Return (X, Y) of the center of cell containing provided text 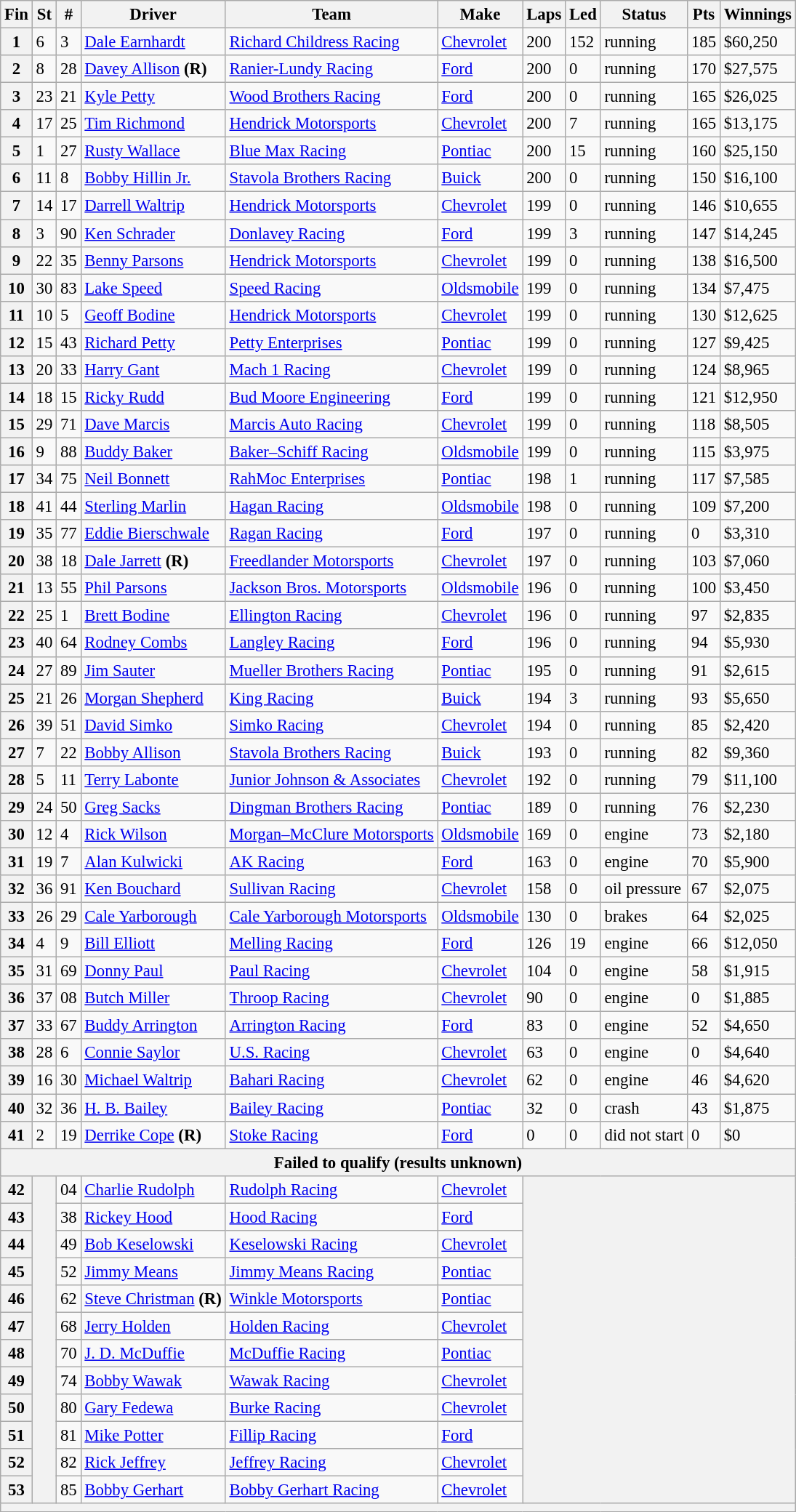
Donlavey Racing (331, 233)
Wawak Racing (331, 1381)
Davey Allison (R) (153, 69)
Wood Brothers Racing (331, 97)
Jackson Bros. Motorsports (331, 588)
Eddie Bierschwale (153, 534)
Throop Racing (331, 998)
Bailey Racing (331, 1108)
Donny Paul (153, 971)
Mach 1 Racing (331, 370)
$9,360 (757, 752)
Stoke Racing (331, 1135)
$13,175 (757, 124)
Greg Sacks (153, 807)
$8,505 (757, 425)
U.S. Racing (331, 1053)
170 (704, 69)
Charlie Rudolph (153, 1189)
$7,200 (757, 507)
$2,075 (757, 889)
Cale Yarborough (153, 917)
$7,585 (757, 479)
Rick Wilson (153, 835)
$5,930 (757, 643)
crash (644, 1108)
Jeffrey Racing (331, 1463)
Failed to qualify (results unknown) (398, 1162)
Laps (544, 15)
109 (704, 507)
Bobby Gerhart Racing (331, 1490)
$26,025 (757, 97)
93 (704, 698)
David Simko (153, 725)
Sullivan Racing (331, 889)
Richard Petty (153, 342)
Jimmy Means Racing (331, 1271)
$1,885 (757, 998)
Keselowski Racing (331, 1244)
$2,180 (757, 835)
Blue Max Racing (331, 151)
$12,950 (757, 397)
08 (68, 998)
$5,900 (757, 861)
$4,620 (757, 1080)
152 (583, 42)
Fillip Racing (331, 1436)
160 (704, 151)
Dale Earnhardt (153, 42)
74 (68, 1381)
126 (544, 944)
King Racing (331, 698)
68 (68, 1326)
Lake Speed (153, 288)
Team (331, 15)
Bobby Wawak (153, 1381)
185 (704, 42)
192 (544, 780)
Benny Parsons (153, 260)
Richard Childress Racing (331, 42)
Alan Kulwicki (153, 861)
Langley Racing (331, 643)
Neil Bonnett (153, 479)
103 (704, 561)
76 (704, 807)
Ricky Rudd (153, 397)
Bobby Allison (153, 752)
$2,025 (757, 917)
Bobby Hillin Jr. (153, 178)
$3,450 (757, 588)
Rick Jeffrey (153, 1463)
Butch Miller (153, 998)
150 (704, 178)
45 (17, 1271)
Simko Racing (331, 725)
Petty Enterprises (331, 342)
Dave Marcis (153, 425)
$4,650 (757, 1026)
Rudolph Racing (331, 1189)
80 (68, 1408)
Bahari Racing (331, 1080)
$3,975 (757, 451)
89 (68, 670)
Geoff Bodine (153, 315)
Mike Potter (153, 1436)
Ken Bouchard (153, 889)
$12,625 (757, 315)
47 (17, 1326)
Junior Johnson & Associates (331, 780)
66 (704, 944)
58 (704, 971)
Darrell Waltrip (153, 206)
$9,425 (757, 342)
147 (704, 233)
63 (544, 1053)
J. D. McDuffie (153, 1354)
$14,245 (757, 233)
Mueller Brothers Racing (331, 670)
Phil Parsons (153, 588)
55 (68, 588)
# (68, 15)
81 (68, 1436)
Driver (153, 15)
94 (704, 643)
Harry Gant (153, 370)
189 (544, 807)
Tim Richmond (153, 124)
Dingman Brothers Racing (331, 807)
Pts (704, 15)
Rickey Hood (153, 1217)
118 (704, 425)
Status (644, 15)
134 (704, 288)
04 (68, 1189)
Winnings (757, 15)
Jimmy Means (153, 1271)
did not start (644, 1135)
Morgan–McClure Motorsports (331, 835)
79 (704, 780)
$7,060 (757, 561)
69 (68, 971)
Ellington Racing (331, 616)
$11,100 (757, 780)
Arrington Racing (331, 1026)
Brett Bodine (153, 616)
Bob Keselowski (153, 1244)
Marcis Auto Racing (331, 425)
Derrike Cope (R) (153, 1135)
97 (704, 616)
138 (704, 260)
127 (704, 342)
H. B. Bailey (153, 1108)
71 (68, 425)
Burke Racing (331, 1408)
Speed Racing (331, 288)
$2,230 (757, 807)
brakes (644, 917)
163 (544, 861)
$5,650 (757, 698)
Cale Yarborough Motorsports (331, 917)
Bud Moore Engineering (331, 397)
Make (480, 15)
Bobby Gerhart (153, 1490)
RahMoc Enterprises (331, 479)
$60,250 (757, 42)
73 (704, 835)
$1,875 (757, 1108)
$8,965 (757, 370)
Buddy Baker (153, 451)
104 (544, 971)
77 (68, 534)
$7,475 (757, 288)
$25,150 (757, 151)
$12,050 (757, 944)
St (44, 15)
88 (68, 451)
Michael Waltrip (153, 1080)
Kyle Petty (153, 97)
48 (17, 1354)
195 (544, 670)
Dale Jarrett (R) (153, 561)
$16,500 (757, 260)
Steve Christman (R) (153, 1299)
100 (704, 588)
Jerry Holden (153, 1326)
$4,640 (757, 1053)
117 (704, 479)
124 (704, 370)
Fin (17, 15)
Winkle Motorsports (331, 1299)
Melling Racing (331, 944)
$2,615 (757, 670)
oil pressure (644, 889)
53 (17, 1490)
McDuffie Racing (331, 1354)
Ragan Racing (331, 534)
115 (704, 451)
146 (704, 206)
$10,655 (757, 206)
Rodney Combs (153, 643)
Connie Saylor (153, 1053)
Holden Racing (331, 1326)
Jim Sauter (153, 670)
Hood Racing (331, 1217)
Bill Elliott (153, 944)
Ranier-Lundy Racing (331, 69)
$2,835 (757, 616)
158 (544, 889)
$3,310 (757, 534)
Hagan Racing (331, 507)
42 (17, 1189)
Baker–Schiff Racing (331, 451)
Buddy Arrington (153, 1026)
193 (544, 752)
$1,915 (757, 971)
Sterling Marlin (153, 507)
AK Racing (331, 861)
Rusty Wallace (153, 151)
Freedlander Motorsports (331, 561)
169 (544, 835)
Gary Fedewa (153, 1408)
$2,420 (757, 725)
Morgan Shepherd (153, 698)
Ken Schrader (153, 233)
$16,100 (757, 178)
121 (704, 397)
75 (68, 479)
Led (583, 15)
Paul Racing (331, 971)
$27,575 (757, 69)
Terry Labonte (153, 780)
$0 (757, 1135)
